For the text-containing cell, return its midpoint in (X, Y) coordinate format. 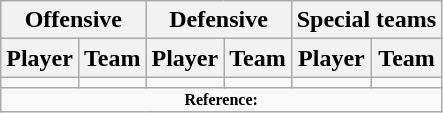
Defensive (218, 20)
Special teams (366, 20)
Offensive (74, 20)
Reference: (222, 100)
